Search for the cell housing the specified text and yield its (x, y) center coordinate. 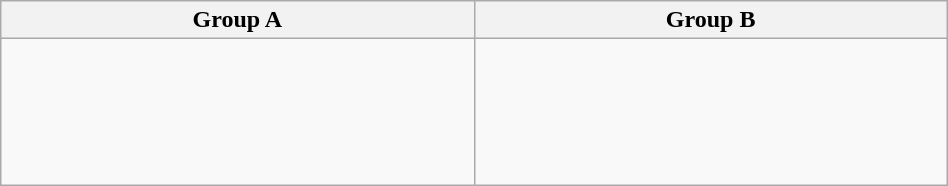
Group A (238, 20)
Group B (710, 20)
